Output the (X, Y) coordinate of the center of the cell containing the given text.  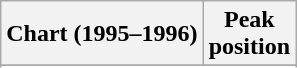
Peakposition (249, 34)
Chart (1995–1996) (102, 34)
